Output the [X, Y] coordinate of the center of the cell containing the given text.  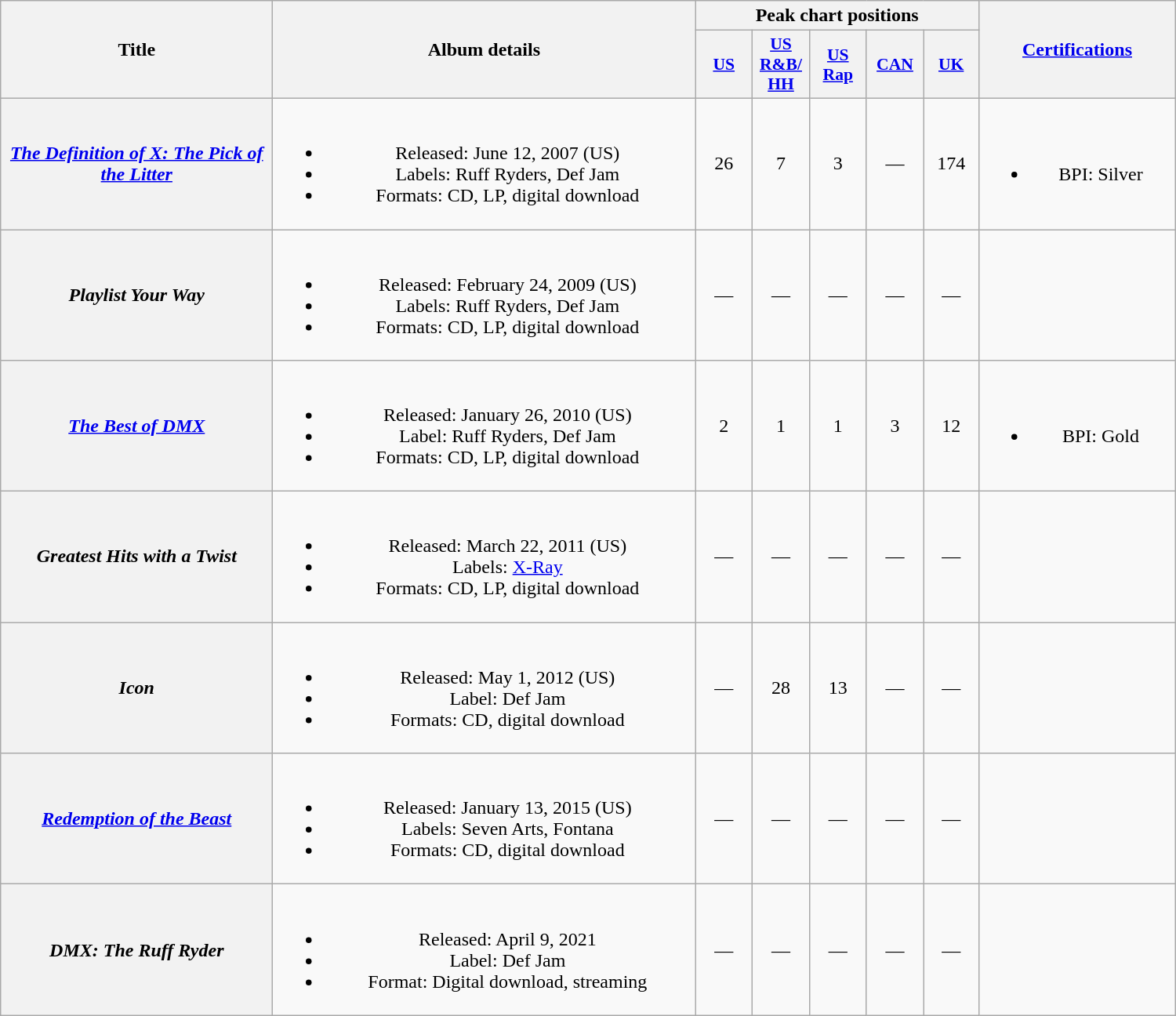
Released: April 9, 2021Label: Def JamFormat: Digital download, streaming [485, 950]
2 [724, 426]
Released: May 1, 2012 (US)Label: Def JamFormats: CD, digital download [485, 688]
Icon [136, 688]
7 [781, 163]
Released: June 12, 2007 (US)Labels: Ruff Ryders, Def JamFormats: CD, LP, digital download [485, 163]
UK [952, 64]
28 [781, 688]
13 [837, 688]
Released: January 13, 2015 (US)Labels: Seven Arts, FontanaFormats: CD, digital download [485, 818]
BPI: Silver [1077, 163]
12 [952, 426]
Released: March 22, 2011 (US)Labels: X-RayFormats: CD, LP, digital download [485, 557]
The Best of DMX [136, 426]
BPI: Gold [1077, 426]
Title [136, 50]
CAN [895, 64]
Peak chart positions [837, 16]
Playlist Your Way [136, 295]
Redemption of the Beast [136, 818]
174 [952, 163]
USR&B/HH [781, 64]
Album details [485, 50]
Certifications [1077, 50]
US [724, 64]
DMX: The Ruff Ryder [136, 950]
USRap [837, 64]
26 [724, 163]
The Definition of X: The Pick of the Litter [136, 163]
Greatest Hits with a Twist [136, 557]
Released: January 26, 2010 (US)Label: Ruff Ryders, Def JamFormats: CD, LP, digital download [485, 426]
Released: February 24, 2009 (US)Labels: Ruff Ryders, Def JamFormats: CD, LP, digital download [485, 295]
